Extract the [X, Y] coordinate from the center of the cell holding the provided text.  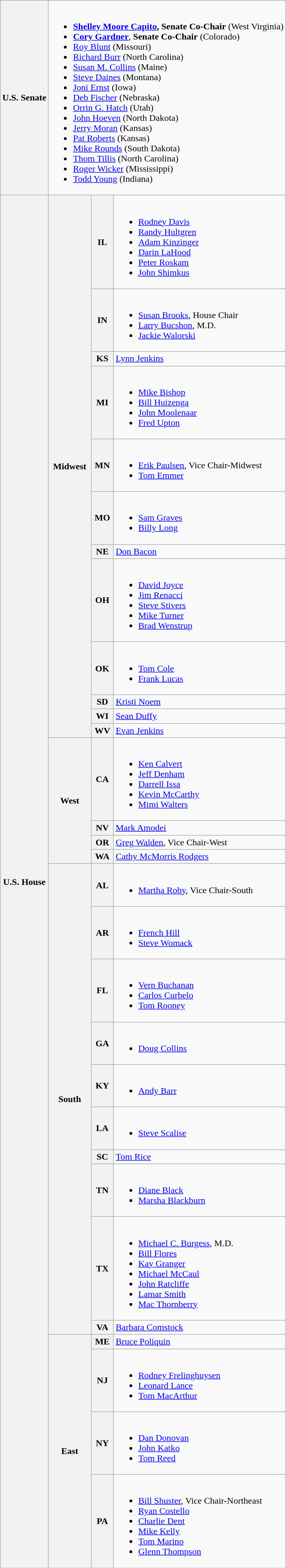
Midwest [69, 467]
U.S. Senate [24, 98]
IL [102, 242]
U.S. House [24, 881]
Bill Shuster, Vice Chair-NortheastRyan CostelloCharlie DentMike KellyTom MarinoGlenn Thompson [200, 1521]
OH [102, 600]
Mark Amodei [200, 828]
WI [102, 716]
Dan DonovanJohn KatkoTom Reed [200, 1443]
Vern BuchananCarlos CurbeloTom Rooney [200, 991]
Sam GravesBilly Long [200, 518]
AR [102, 933]
Evan Jenkins [200, 731]
NE [102, 551]
SC [102, 1157]
Kristi Noem [200, 702]
Don Bacon [200, 551]
KY [102, 1085]
MO [102, 518]
MN [102, 465]
Diane BlackMarsha Blackburn [200, 1190]
AL [102, 885]
Doug Collins [200, 1043]
GA [102, 1043]
Michael C. Burgess, M.D.Bill FloresKay GrangerMichael McCaulJohn RatcliffeLamar SmithMac Thornberry [200, 1268]
NJ [102, 1381]
LA [102, 1128]
Greg Walden, Vice Chair-West [200, 842]
ME [102, 1341]
OR [102, 842]
Rodney FrelinghuysenLeonard LanceTom MacArthur [200, 1381]
Lynn Jenkins [200, 359]
Erik Paulsen, Vice Chair-MidwestTom Emmer [200, 465]
Cathy McMorris Rodgers [200, 857]
David JoyceJim RenacciSteve StiversMike TurnerBrad Wenstrup [200, 600]
Mike BishopBill HuizengaJohn MoolenaarFred Upton [200, 402]
Ken CalvertJeff DenhamDarrell IssaKevin McCarthyMimi Walters [200, 779]
WV [102, 731]
Rodney DavisRandy HultgrenAdam KinzingerDarin LaHoodPeter RoskamJohn Shimkus [200, 242]
VA [102, 1327]
TN [102, 1190]
WA [102, 857]
French HillSteve Womack [200, 933]
Barbara Comstock [200, 1327]
MI [102, 402]
Sean Duffy [200, 716]
Tom Rice [200, 1157]
Steve Scalise [200, 1128]
FL [102, 991]
TX [102, 1268]
CA [102, 779]
KS [102, 359]
NV [102, 828]
Tom ColeFrank Lucas [200, 668]
SD [102, 702]
Susan Brooks, House ChairLarry Bucshon, M.D.Jackie Walorski [200, 320]
Martha Roby, Vice Chair-South [200, 885]
IN [102, 320]
PA [102, 1521]
OK [102, 668]
East [69, 1451]
Bruce Poliquin [200, 1341]
NY [102, 1443]
South [69, 1099]
Andy Barr [200, 1085]
West [69, 801]
